Determine the (X, Y) coordinate at the center of the cell enclosing the given text.  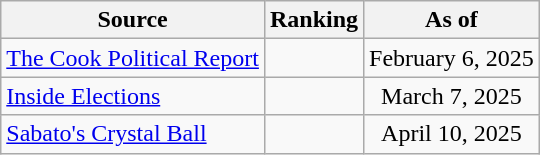
Inside Elections (133, 96)
Ranking (314, 20)
As of (452, 20)
April 10, 2025 (452, 134)
February 6, 2025 (452, 58)
Source (133, 20)
The Cook Political Report (133, 58)
Sabato's Crystal Ball (133, 134)
March 7, 2025 (452, 96)
